Determine the (X, Y) coordinate at the center of the cell enclosing the given text.  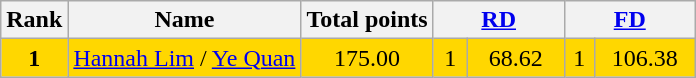
106.38 (644, 58)
FD (630, 20)
68.62 (516, 58)
Name (184, 20)
175.00 (367, 58)
Rank (34, 20)
Hannah Lim / Ye Quan (184, 58)
RD (498, 20)
Total points (367, 20)
